Identify which cell holds the provided text, then report its [x, y] central coordinate. 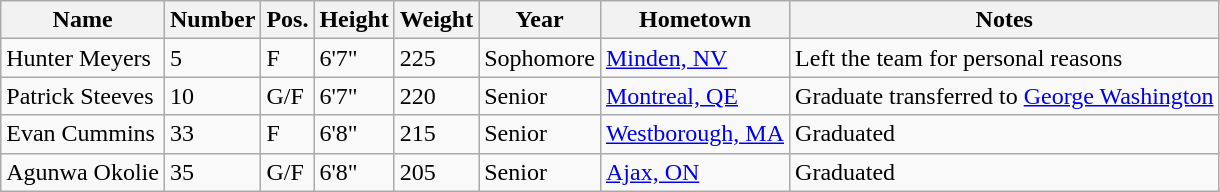
Height [354, 20]
Evan Cummins [83, 134]
5 [212, 58]
220 [436, 96]
Westborough, MA [694, 134]
Number [212, 20]
Graduate transferred to George Washington [1004, 96]
Year [540, 20]
Weight [436, 20]
Hometown [694, 20]
Pos. [288, 20]
Left the team for personal reasons [1004, 58]
33 [212, 134]
Ajax, ON [694, 172]
205 [436, 172]
215 [436, 134]
Montreal, QE [694, 96]
Agunwa Okolie [83, 172]
Hunter Meyers [83, 58]
Notes [1004, 20]
Patrick Steeves [83, 96]
Sophomore [540, 58]
Minden, NV [694, 58]
10 [212, 96]
Name [83, 20]
35 [212, 172]
225 [436, 58]
